Extract the [x, y] coordinate from the center of the cell holding the provided text.  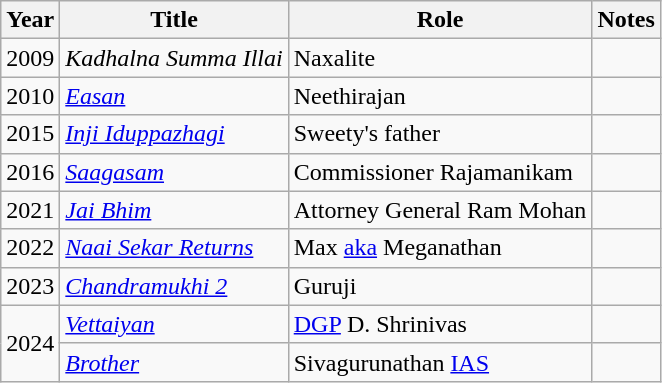
Neethirajan [440, 96]
Commissioner Rajamanikam [440, 172]
2009 [30, 58]
Naxalite [440, 58]
2022 [30, 248]
Naai Sekar Returns [174, 248]
2015 [30, 134]
Inji Iduppazhagi [174, 134]
Notes [626, 20]
2010 [30, 96]
Brother [174, 362]
Sweety's father [440, 134]
Jai Bhim [174, 210]
Role [440, 20]
Easan [174, 96]
Sivagurunathan IAS [440, 362]
Max aka Meganathan [440, 248]
Kadhalna Summa Illai [174, 58]
2016 [30, 172]
2021 [30, 210]
DGP D. Shrinivas [440, 324]
2024 [30, 343]
2023 [30, 286]
Saagasam [174, 172]
Title [174, 20]
Guruji [440, 286]
Attorney General Ram Mohan [440, 210]
Vettaiyan [174, 324]
Chandramukhi 2 [174, 286]
Year [30, 20]
